Return the [X, Y] coordinate for the center point of the cell that contains the specified text.  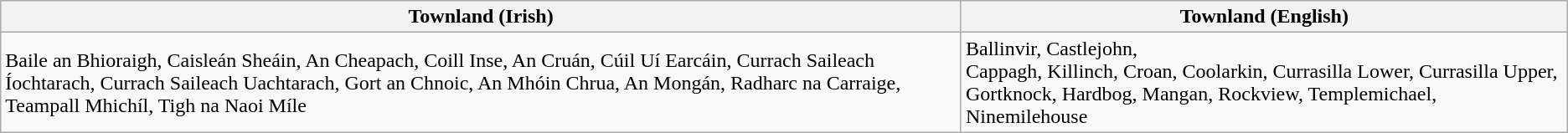
Townland (English) [1264, 17]
Townland (Irish) [481, 17]
